Scan for the cell matching the given text and deliver its [x, y] coordinate at center. 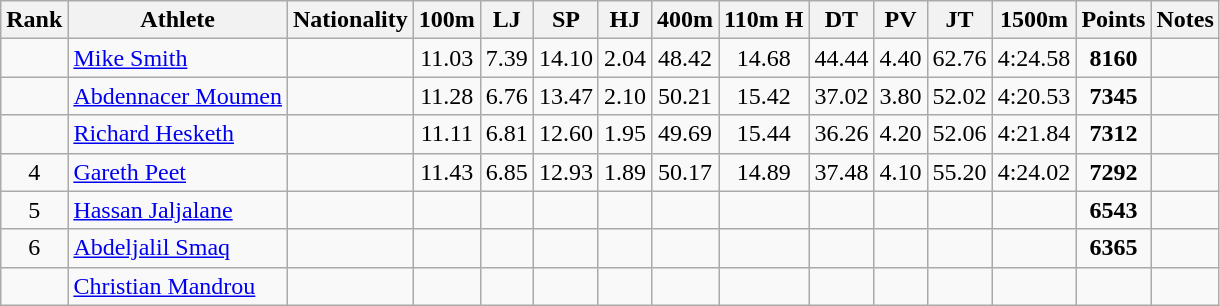
4.40 [900, 58]
Athlete [178, 20]
Nationality [351, 20]
49.69 [684, 134]
4.20 [900, 134]
Rank [34, 20]
110m H [764, 20]
11.28 [446, 96]
4 [34, 172]
4:24.58 [1034, 58]
Richard Hesketh [178, 134]
11.03 [446, 58]
6 [34, 248]
1500m [1034, 20]
6543 [1114, 210]
1.95 [624, 134]
7.39 [506, 58]
14.89 [764, 172]
11.43 [446, 172]
7292 [1114, 172]
2.04 [624, 58]
37.02 [842, 96]
4:21.84 [1034, 134]
HJ [624, 20]
50.17 [684, 172]
14.68 [764, 58]
11.11 [446, 134]
DT [842, 20]
100m [446, 20]
14.10 [566, 58]
SP [566, 20]
52.06 [960, 134]
4:24.02 [1034, 172]
6.85 [506, 172]
15.42 [764, 96]
12.93 [566, 172]
62.76 [960, 58]
36.26 [842, 134]
4:20.53 [1034, 96]
Points [1114, 20]
4.10 [900, 172]
Hassan Jaljalane [178, 210]
Notes [1185, 20]
400m [684, 20]
6.76 [506, 96]
Gareth Peet [178, 172]
5 [34, 210]
3.80 [900, 96]
Mike Smith [178, 58]
Abdennacer Moumen [178, 96]
48.42 [684, 58]
50.21 [684, 96]
JT [960, 20]
13.47 [566, 96]
Abdeljalil Smaq [178, 248]
52.02 [960, 96]
6.81 [506, 134]
8160 [1114, 58]
12.60 [566, 134]
37.48 [842, 172]
6365 [1114, 248]
Christian Mandrou [178, 286]
LJ [506, 20]
7345 [1114, 96]
1.89 [624, 172]
55.20 [960, 172]
15.44 [764, 134]
44.44 [842, 58]
7312 [1114, 134]
PV [900, 20]
2.10 [624, 96]
